Identify which cell holds the provided text, then report its [x, y] central coordinate. 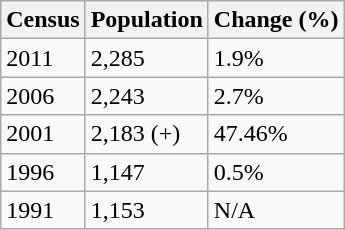
2001 [43, 134]
2011 [43, 58]
1991 [43, 210]
1,147 [146, 172]
Census [43, 20]
0.5% [276, 172]
1.9% [276, 58]
N/A [276, 210]
2,243 [146, 96]
1,153 [146, 210]
2.7% [276, 96]
Change (%) [276, 20]
Population [146, 20]
47.46% [276, 134]
1996 [43, 172]
2006 [43, 96]
2,183 (+) [146, 134]
2,285 [146, 58]
